Locate the cell with the specified text and output its [x, y] center coordinate. 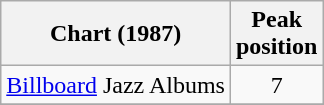
7 [276, 85]
Billboard Jazz Albums [116, 85]
Peakposition [276, 34]
Chart (1987) [116, 34]
